Output the (X, Y) coordinate of the center of the cell containing the given text.  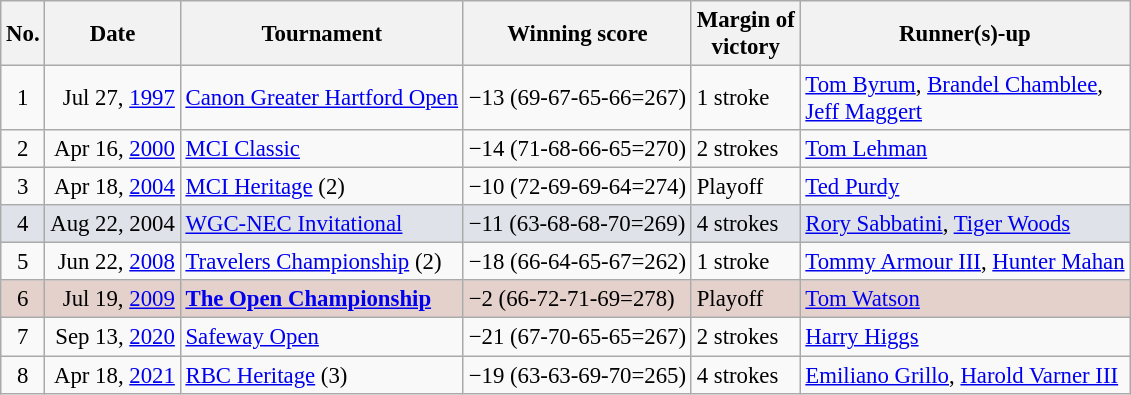
−21 (67-70-65-65=267) (577, 337)
Canon Greater Hartford Open (322, 98)
−18 (66-64-65-67=262) (577, 262)
Date (112, 34)
Jun 22, 2008 (112, 262)
The Open Championship (322, 299)
8 (23, 375)
Tom Byrum, Brandel Chamblee, Jeff Maggert (965, 98)
Apr 16, 2000 (112, 149)
−14 (71-68-66-65=270) (577, 149)
Apr 18, 2004 (112, 187)
Sep 13, 2020 (112, 337)
Ted Purdy (965, 187)
Margin ofvictory (746, 34)
Tom Lehman (965, 149)
−10 (72-69-69-64=274) (577, 187)
6 (23, 299)
Runner(s)-up (965, 34)
MCI Heritage (2) (322, 187)
Aug 22, 2004 (112, 224)
RBC Heritage (3) (322, 375)
Rory Sabbatini, Tiger Woods (965, 224)
4 (23, 224)
Tournament (322, 34)
2 (23, 149)
3 (23, 187)
5 (23, 262)
1 (23, 98)
MCI Classic (322, 149)
Tommy Armour III, Hunter Mahan (965, 262)
−19 (63-63-69-70=265) (577, 375)
Apr 18, 2021 (112, 375)
WGC-NEC Invitational (322, 224)
Jul 27, 1997 (112, 98)
7 (23, 337)
−11 (63-68-68-70=269) (577, 224)
Tom Watson (965, 299)
Travelers Championship (2) (322, 262)
−2 (66-72-71-69=278) (577, 299)
−13 (69-67-65-66=267) (577, 98)
Winning score (577, 34)
No. (23, 34)
Safeway Open (322, 337)
Harry Higgs (965, 337)
Emiliano Grillo, Harold Varner III (965, 375)
Jul 19, 2009 (112, 299)
